Pinpoint the cell where the given text exists, returning its [X, Y] midpoint coordinate. 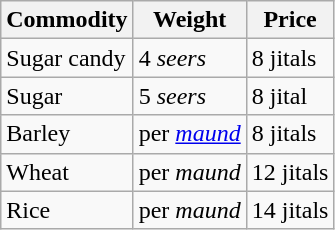
14 jitals [290, 210]
12 jitals [290, 172]
Sugar [67, 96]
Commodity [67, 20]
Wheat [67, 172]
4 seers [190, 58]
8 jital [290, 96]
Rice [67, 210]
Barley [67, 134]
Sugar candy [67, 58]
Weight [190, 20]
5 seers [190, 96]
Price [290, 20]
